Return [x, y] of the center of cell containing provided text 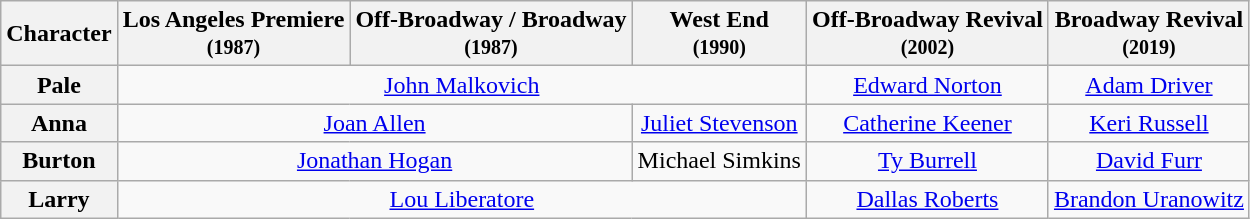
Ty Burrell [927, 161]
Burton [59, 161]
Pale [59, 85]
Los Angeles Premiere (1987) [234, 34]
Lou Liberatore [462, 199]
John Malkovich [462, 85]
Off-Broadway / Broadway (1987) [491, 34]
Off-Broadway Revival (2002) [927, 34]
Brandon Uranowitz [1148, 199]
Adam Driver [1148, 85]
Anna [59, 123]
Joan Allen [374, 123]
Juliet Stevenson [719, 123]
Edward Norton [927, 85]
Michael Simkins [719, 161]
West End (1990) [719, 34]
David Furr [1148, 161]
Larry [59, 199]
Broadway Revival (2019) [1148, 34]
Dallas Roberts [927, 199]
Character [59, 34]
Catherine Keener [927, 123]
Jonathan Hogan [374, 161]
Keri Russell [1148, 123]
